Return the (X, Y) coordinate for the center point of the cell that contains the specified text.  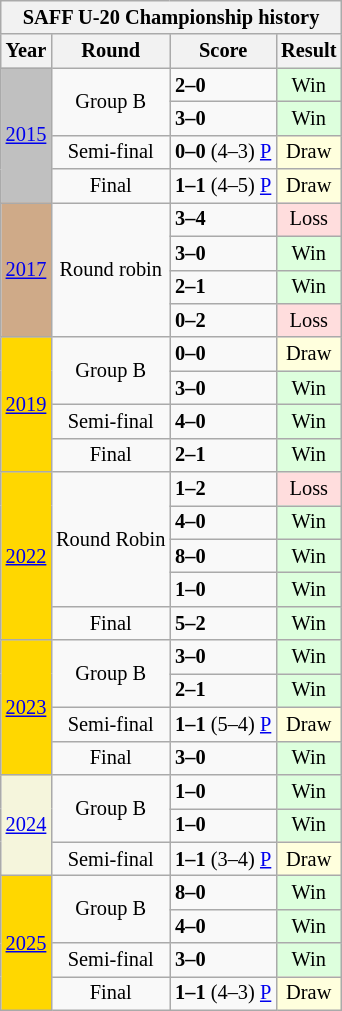
2024 (26, 824)
3–4 (223, 219)
Round robin (110, 270)
0–2 (223, 320)
Score (223, 51)
5–2 (223, 623)
0–0 (223, 354)
2025 (26, 942)
0–0 (4–3) P (223, 152)
2015 (26, 136)
Year (26, 51)
Round (110, 51)
1–1 (4–3) P (223, 993)
2–0 (223, 85)
2023 (26, 708)
1–2 (223, 489)
2019 (26, 404)
SAFF U-20 Championship history (172, 17)
2017 (26, 270)
2022 (26, 556)
Round Robin (110, 540)
1–1 (3–4) P (223, 859)
1–1 (5–4) P (223, 724)
Result (308, 51)
1–1 (4–5) P (223, 186)
